Identify which cell holds the provided text, then report its [X, Y] central coordinate. 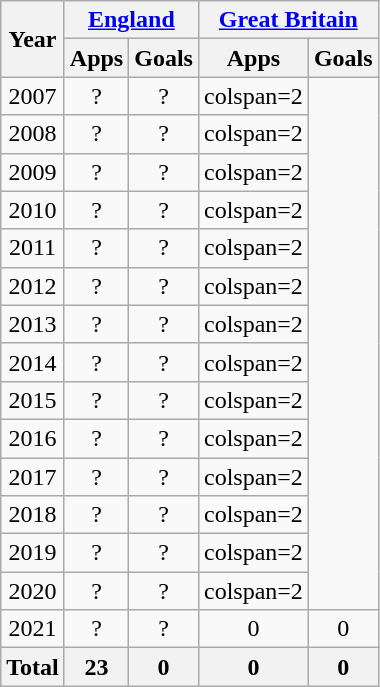
2014 [33, 362]
2017 [33, 477]
2010 [33, 210]
2013 [33, 324]
England [131, 20]
Great Britain [288, 20]
2016 [33, 438]
2015 [33, 400]
Year [33, 39]
2009 [33, 172]
Total [33, 667]
2012 [33, 286]
2020 [33, 591]
2019 [33, 553]
2021 [33, 629]
2018 [33, 515]
2008 [33, 134]
2007 [33, 96]
2011 [33, 248]
23 [96, 667]
